Capture the cell that displays the provided text and extract its [x, y] central coordinate. 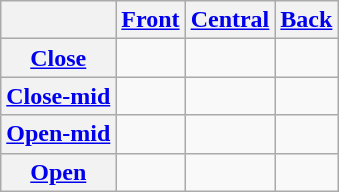
Front [150, 20]
Open-mid [58, 134]
Central [230, 20]
Back [306, 20]
Open [58, 172]
Close [58, 58]
Close-mid [58, 96]
